Find where the given text appears and provide that cell's center as [X, Y] coordinate. 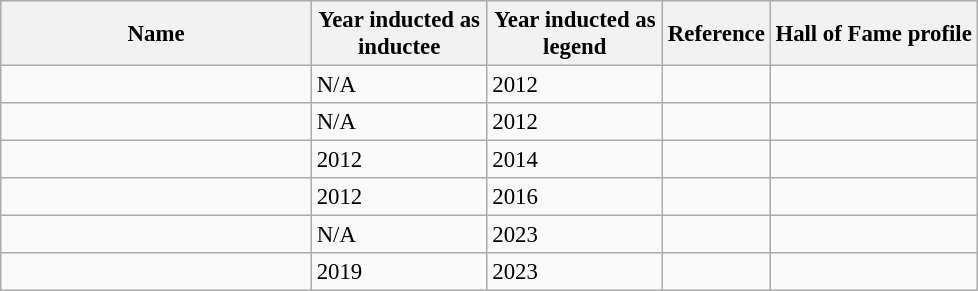
Year inducted as legend [575, 34]
Hall of Fame profile [874, 34]
2014 [575, 160]
Year inducted as inductee [399, 34]
Reference [717, 34]
Name [156, 34]
2016 [575, 197]
2023 [575, 235]
